Find where the given text appears and provide that cell's center as (x, y) coordinate. 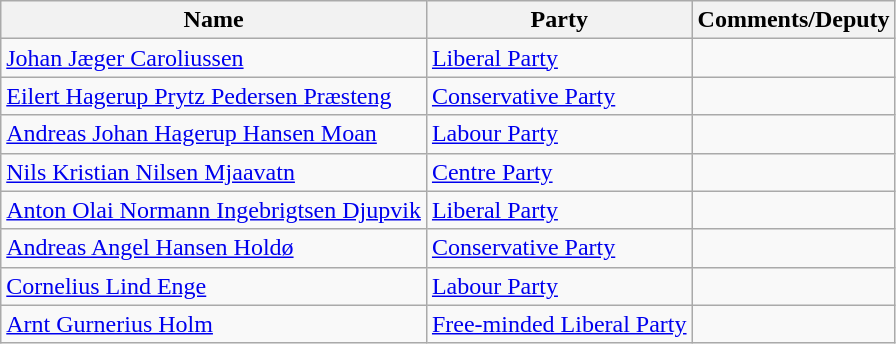
Anton Olai Normann Ingebrigtsen Djupvik (214, 210)
Andreas Angel Hansen Holdø (214, 248)
Andreas Johan Hagerup Hansen Moan (214, 134)
Arnt Gurnerius Holm (214, 324)
Name (214, 20)
Comments/Deputy (794, 20)
Cornelius Lind Enge (214, 286)
Centre Party (559, 172)
Johan Jæger Caroliussen (214, 58)
Nils Kristian Nilsen Mjaavatn (214, 172)
Eilert Hagerup Prytz Pedersen Præsteng (214, 96)
Free-minded Liberal Party (559, 324)
Party (559, 20)
